Identify which cell holds the provided text, then report its (X, Y) central coordinate. 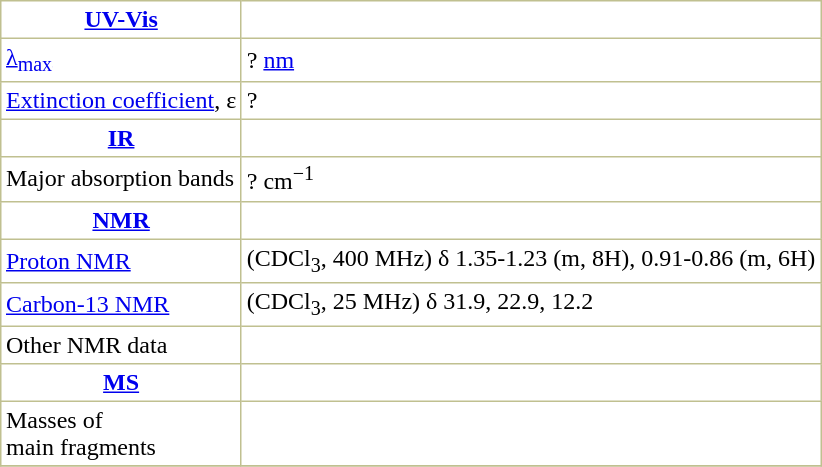
UV-Vis (122, 20)
Major absorption bands (122, 179)
Extinction coefficient, ε (122, 101)
? (530, 101)
Other NMR data (122, 345)
λmax (122, 60)
Masses of main fragments (122, 433)
MS (122, 383)
IR (122, 139)
Proton NMR (122, 261)
Carbon-13 NMR (122, 304)
? nm (530, 60)
NMR (122, 220)
? cm−1 (530, 179)
(CDCl3, 25 MHz) δ 31.9, 22.9, 12.2 (530, 304)
(CDCl3, 400 MHz) δ 1.35-1.23 (m, 8H), 0.91-0.86 (m, 6H) (530, 261)
